Find where the given text appears and provide that cell's center as [x, y] coordinate. 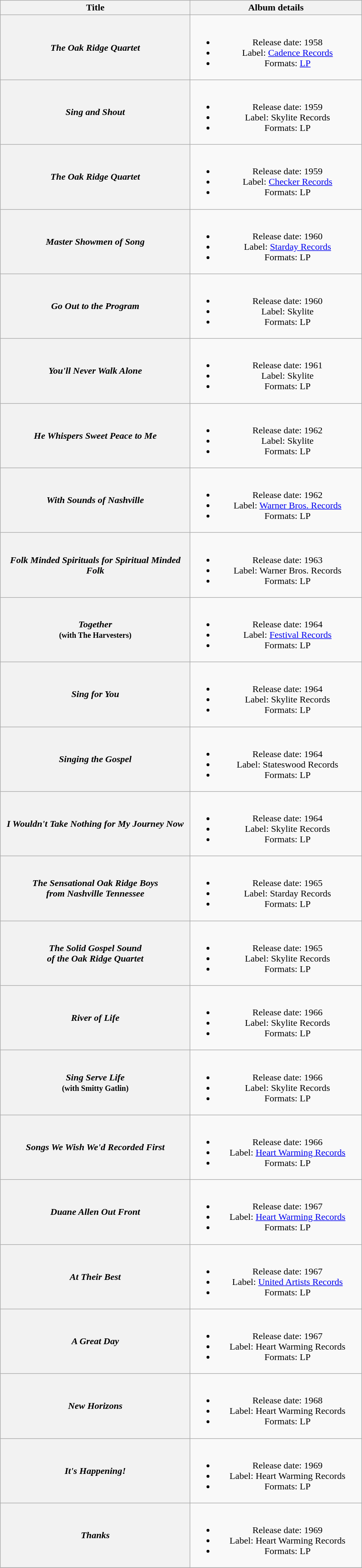
Sing for You [95, 694]
The Sensational Oak Ridge Boysfrom Nashville Tennessee [95, 888]
Release date: 1959Label: Skylite RecordsFormats: LP [276, 112]
Singing the Gospel [95, 759]
Release date: 1966Label: Heart Warming RecordsFormats: LP [276, 1147]
New Horizons [95, 1406]
Go Out to the Program [95, 306]
A Great Day [95, 1341]
Release date: 1962Label: Warner Bros. RecordsFormats: LP [276, 500]
At Their Best [95, 1276]
Title [95, 8]
He Whispers Sweet Peace to Me [95, 435]
Release date: 1961Label: SkyliteFormats: LP [276, 371]
River of Life [95, 1018]
Release date: 1960Label: SkyliteFormats: LP [276, 306]
Release date: 1967Label: United Artists RecordsFormats: LP [276, 1276]
Release date: 1965Label: Skylite RecordsFormats: LP [276, 953]
Release date: 1963Label: Warner Bros. RecordsFormats: LP [276, 565]
Duane Allen Out Front [95, 1212]
Release date: 1960Label: Starday RecordsFormats: LP [276, 242]
Album details [276, 8]
Sing Serve Life(with Smitty Gatlin) [95, 1083]
Release date: 1958Label: Cadence RecordsFormats: LP [276, 47]
Together(with The Harvesters) [95, 630]
Release date: 1962Label: SkyliteFormats: LP [276, 435]
Release date: 1965Label: Starday RecordsFormats: LP [276, 888]
It's Happening! [95, 1471]
Thanks [95, 1535]
Sing and Shout [95, 112]
I Wouldn't Take Nothing for My Journey Now [95, 824]
Release date: 1968Label: Heart Warming RecordsFormats: LP [276, 1406]
Release date: 1964Label: Festival RecordsFormats: LP [276, 630]
Release date: 1964Label: Stateswood RecordsFormats: LP [276, 759]
Songs We Wish We'd Recorded First [95, 1147]
Folk Minded Spirituals for Spiritual Minded Folk [95, 565]
Release date: 1959Label: Checker RecordsFormats: LP [276, 177]
Master Showmen of Song [95, 242]
With Sounds of Nashville [95, 500]
You'll Never Walk Alone [95, 371]
The Solid Gospel Soundof the Oak Ridge Quartet [95, 953]
